For the text-containing cell, return its midpoint in [x, y] coordinate format. 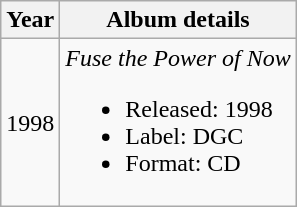
Fuse the Power of NowReleased: 1998Label: DGCFormat: CD [178, 122]
1998 [30, 122]
Year [30, 20]
Album details [178, 20]
